Return the [x, y] coordinate for the center point of the cell that contains the specified text.  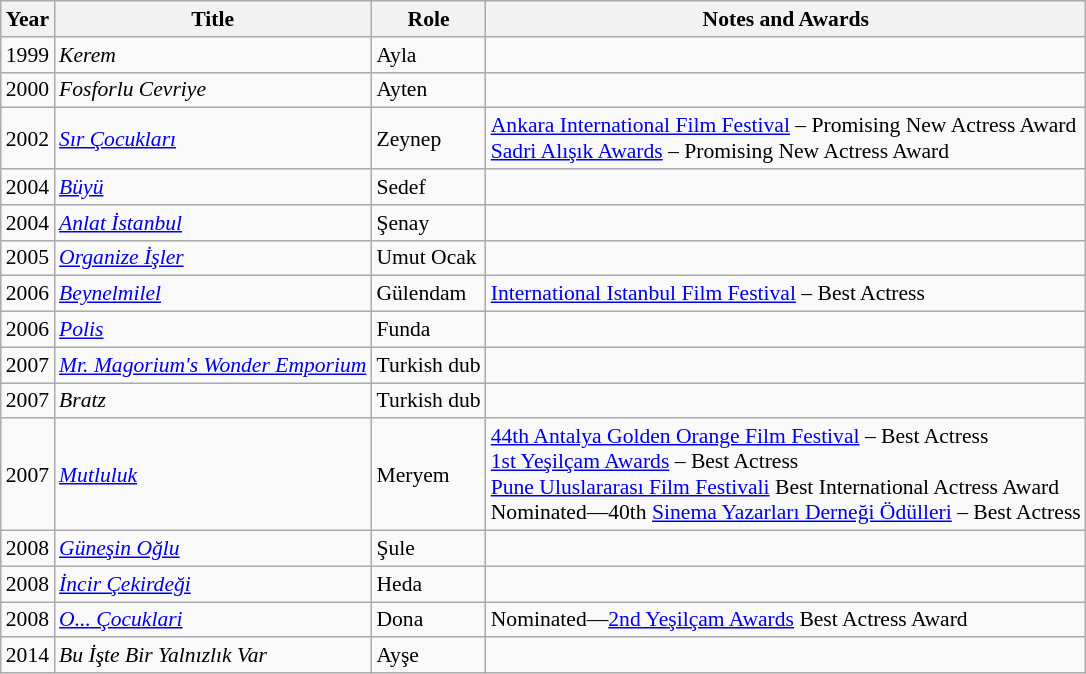
Funda [428, 330]
Büyü [212, 187]
International Istanbul Film Festival – Best Actress [786, 294]
2002 [28, 138]
Dona [428, 620]
Ayşe [428, 656]
2000 [28, 90]
Sır Çocukları [212, 138]
Bu İşte Bir Yalnızlık Var [212, 656]
Meryem [428, 475]
Gülendam [428, 294]
Ayten [428, 90]
Kerem [212, 55]
İncir Çekirdeği [212, 584]
Umut Ocak [428, 258]
Mr. Magorium's Wonder Emporium [212, 365]
Title [212, 19]
Heda [428, 584]
Organize İşler [212, 258]
O... Çocuklari [212, 620]
Ankara International Film Festival – Promising New Actress Award Sadri Alışık Awards – Promising New Actress Award [786, 138]
Beynelmilel [212, 294]
Polis [212, 330]
Ayla [428, 55]
2014 [28, 656]
1999 [28, 55]
Nominated—2nd Yeşilçam Awards Best Actress Award [786, 620]
Şule [428, 549]
Mutluluk [212, 475]
Bratz [212, 401]
Year [28, 19]
Şenay [428, 223]
Sedef [428, 187]
2005 [28, 258]
Anlat İstanbul [212, 223]
Zeynep [428, 138]
Fosforlu Cevriye [212, 90]
Güneşin Oğlu [212, 549]
Notes and Awards [786, 19]
Role [428, 19]
